Detect which cell encompasses the target text, then output its [X, Y] center coordinate. 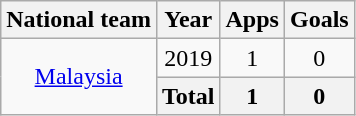
Malaysia [79, 77]
Year [188, 20]
Goals [319, 20]
National team [79, 20]
2019 [188, 58]
Total [188, 96]
Apps [252, 20]
